From the cell containing the given text, extract its center point as [X, Y] coordinate. 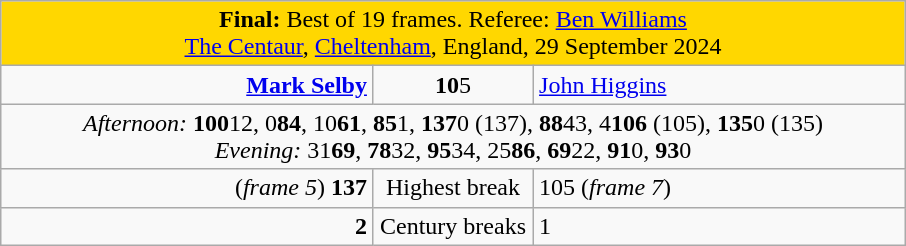
Afternoon: 10012, 084, 1061, 851, 1370 (137), 8843, 4106 (105), 1350 (135)Evening: 3169, 7832, 9534, 2586, 6922, 910, 930 [452, 136]
Mark Selby [186, 85]
Highest break [452, 188]
John Higgins [720, 85]
105 [452, 85]
2 [186, 226]
Century breaks [452, 226]
1 [720, 226]
(frame 5) 137 [186, 188]
105 (frame 7) [720, 188]
Final: Best of 19 frames. Referee: Ben Williams The Centaur, Cheltenham, England, 29 September 2024 [452, 34]
